Return the (x, y) coordinate for the center point of the cell that contains the specified text.  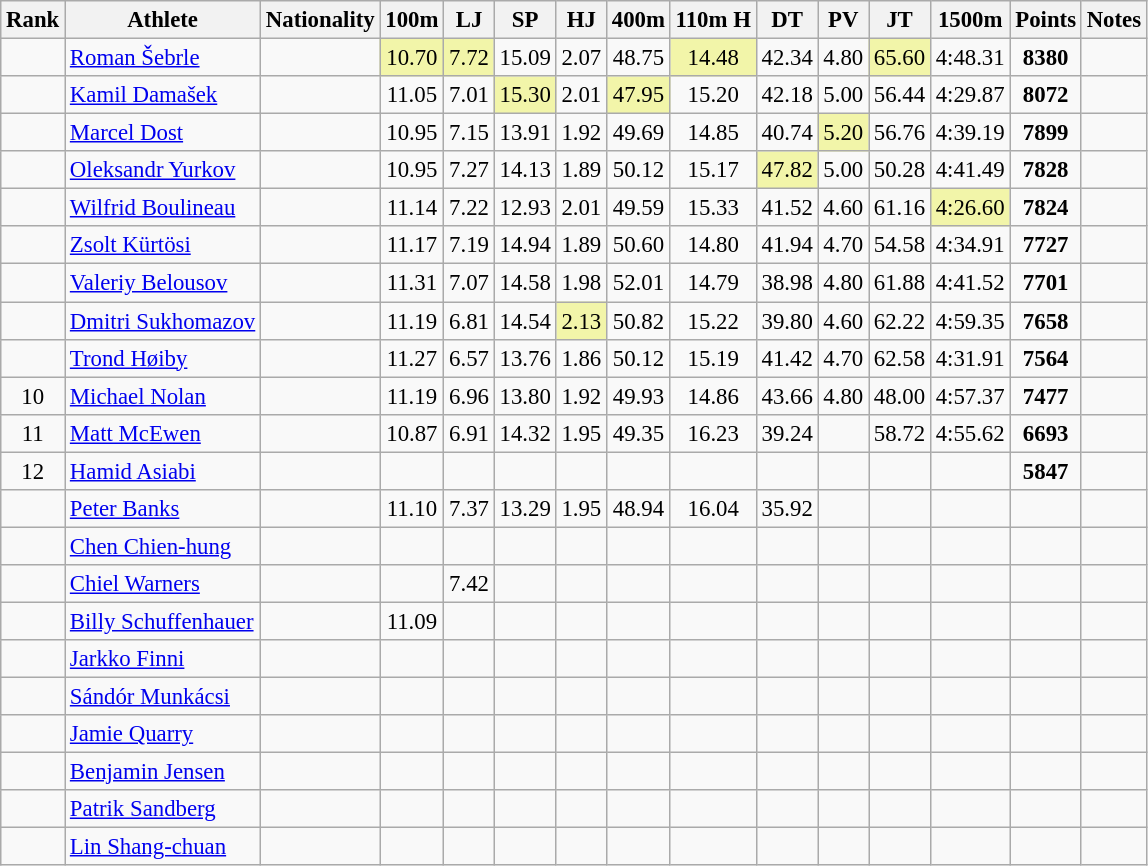
39.24 (787, 433)
11.14 (412, 208)
14.54 (525, 321)
41.52 (787, 208)
41.94 (787, 245)
11 (33, 433)
Oleksandr Yurkov (163, 170)
Dmitri Sukhomazov (163, 321)
Benjamin Jensen (163, 772)
7658 (1046, 321)
11.09 (412, 621)
14.79 (713, 283)
Peter Banks (163, 509)
14.58 (525, 283)
7.22 (469, 208)
62.22 (900, 321)
47.82 (787, 170)
7.27 (469, 170)
7564 (1046, 358)
13.76 (525, 358)
7.42 (469, 584)
Patrik Sandberg (163, 809)
PV (843, 20)
15.22 (713, 321)
13.80 (525, 396)
SP (525, 20)
5847 (1046, 471)
6.91 (469, 433)
15.17 (713, 170)
6.57 (469, 358)
7727 (1046, 245)
7.01 (469, 95)
13.91 (525, 133)
14.86 (713, 396)
7899 (1046, 133)
41.42 (787, 358)
49.69 (639, 133)
16.04 (713, 509)
DT (787, 20)
15.09 (525, 58)
56.44 (900, 95)
2.07 (581, 58)
Michael Nolan (163, 396)
6.96 (469, 396)
Billy Schuffenhauer (163, 621)
HJ (581, 20)
400m (639, 20)
47.95 (639, 95)
10 (33, 396)
4:26.60 (970, 208)
49.59 (639, 208)
11.17 (412, 245)
11.31 (412, 283)
Lin Shang-chuan (163, 847)
12.93 (525, 208)
12 (33, 471)
14.13 (525, 170)
7828 (1046, 170)
58.72 (900, 433)
Valeriy Belousov (163, 283)
Kamil Damašek (163, 95)
11.27 (412, 358)
11.10 (412, 509)
48.75 (639, 58)
54.58 (900, 245)
7.19 (469, 245)
Marcel Dost (163, 133)
4:59.35 (970, 321)
6693 (1046, 433)
52.01 (639, 283)
4:34.91 (970, 245)
50.82 (639, 321)
1500m (970, 20)
7.37 (469, 509)
4:39.19 (970, 133)
61.88 (900, 283)
Wilfrid Boulineau (163, 208)
Jarkko Finni (163, 659)
4:41.52 (970, 283)
10.87 (412, 433)
110m H (713, 20)
40.74 (787, 133)
Matt McEwen (163, 433)
4:55.62 (970, 433)
42.34 (787, 58)
61.16 (900, 208)
8380 (1046, 58)
Chiel Warners (163, 584)
4:29.87 (970, 95)
50.60 (639, 245)
49.35 (639, 433)
16.23 (713, 433)
14.48 (713, 58)
11.05 (412, 95)
LJ (469, 20)
Sándór Munkácsi (163, 697)
2.13 (581, 321)
Jamie Quarry (163, 734)
7.72 (469, 58)
JT (900, 20)
35.92 (787, 509)
43.66 (787, 396)
14.85 (713, 133)
38.98 (787, 283)
1.86 (581, 358)
Roman Šebrle (163, 58)
Hamid Asiabi (163, 471)
100m (412, 20)
7.15 (469, 133)
14.94 (525, 245)
7824 (1046, 208)
15.19 (713, 358)
4:57.37 (970, 396)
14.80 (713, 245)
15.20 (713, 95)
14.32 (525, 433)
42.18 (787, 95)
1.98 (581, 283)
15.33 (713, 208)
48.00 (900, 396)
10.70 (412, 58)
5.20 (843, 133)
Rank (33, 20)
7701 (1046, 283)
Trond Høiby (163, 358)
7.07 (469, 283)
6.81 (469, 321)
Zsolt Kürtösi (163, 245)
Chen Chien-hung (163, 546)
4:41.49 (970, 170)
Points (1046, 20)
15.30 (525, 95)
56.76 (900, 133)
7477 (1046, 396)
39.80 (787, 321)
Notes (1114, 20)
Athlete (163, 20)
49.93 (639, 396)
62.58 (900, 358)
50.28 (900, 170)
48.94 (639, 509)
65.60 (900, 58)
8072 (1046, 95)
13.29 (525, 509)
Nationality (320, 20)
4:31.91 (970, 358)
4:48.31 (970, 58)
